Output the [X, Y] coordinate of the center of the cell containing the given text.  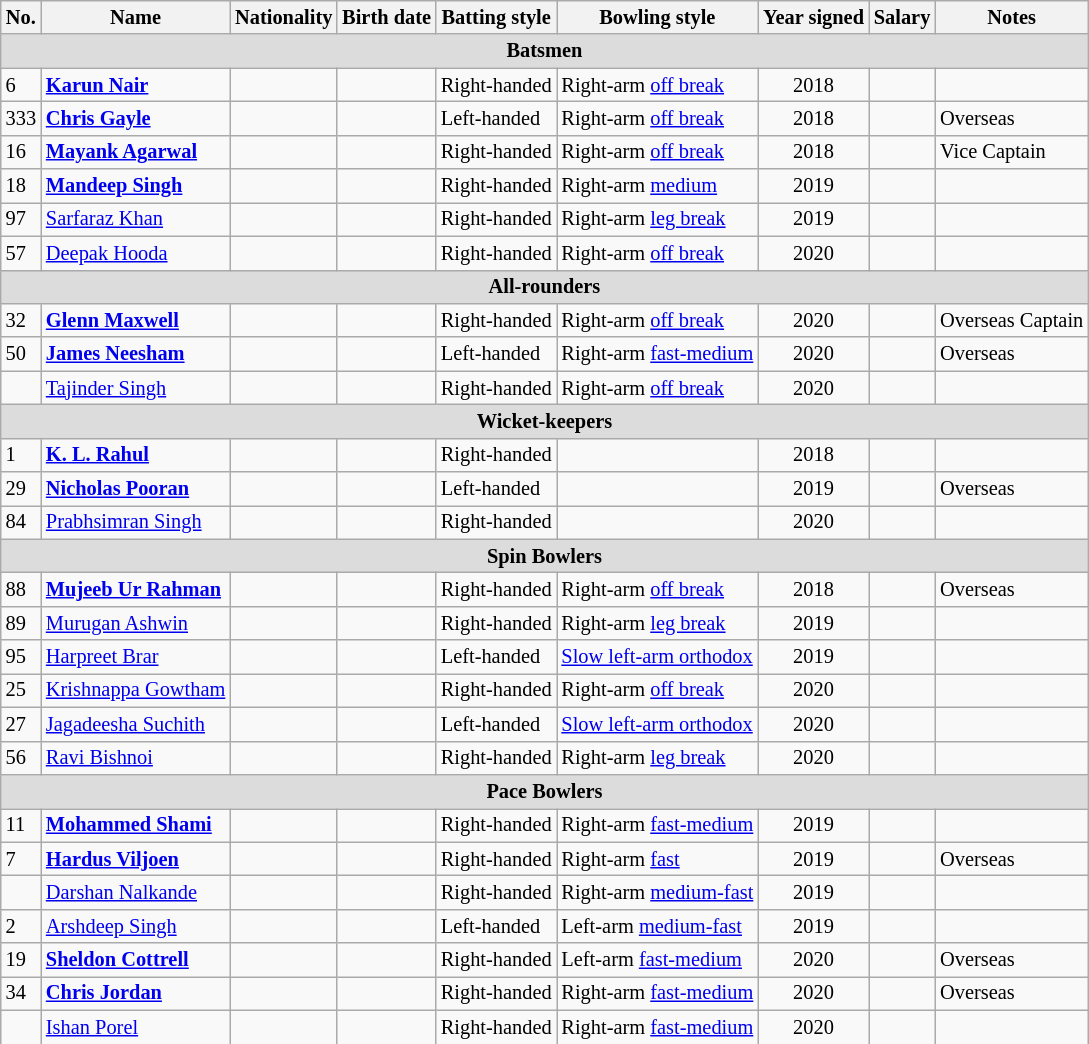
88 [21, 589]
95 [21, 657]
18 [21, 186]
2 [21, 926]
Mayank Agarwal [136, 152]
Harpreet Brar [136, 657]
7 [21, 859]
Ravi Bishnoi [136, 758]
Nicholas Pooran [136, 489]
11 [21, 825]
Mujeeb Ur Rahman [136, 589]
Sarfaraz Khan [136, 219]
Right-arm medium-fast [657, 892]
K. L. Rahul [136, 455]
Glenn Maxwell [136, 320]
No. [21, 17]
Year signed [814, 17]
16 [21, 152]
Mohammed Shami [136, 825]
Wicket-keepers [544, 421]
Left-arm fast-medium [657, 960]
19 [21, 960]
Tajinder Singh [136, 388]
Mandeep Singh [136, 186]
25 [21, 690]
Name [136, 17]
Spin Bowlers [544, 556]
34 [21, 993]
Karun Nair [136, 85]
84 [21, 522]
Deepak Hooda [136, 253]
6 [21, 85]
50 [21, 354]
Chris Gayle [136, 118]
Prabhsimran Singh [136, 522]
Right-arm medium [657, 186]
Arshdeep Singh [136, 926]
Pace Bowlers [544, 791]
Overseas Captain [1012, 320]
Left-arm medium-fast [657, 926]
97 [21, 219]
Notes [1012, 17]
Krishnappa Gowtham [136, 690]
Bowling style [657, 17]
Nationality [284, 17]
Batsmen [544, 51]
333 [21, 118]
Batting style [496, 17]
Sheldon Cottrell [136, 960]
Birth date [386, 17]
Jagadeesha Suchith [136, 724]
57 [21, 253]
All-rounders [544, 287]
Right-arm fast [657, 859]
James Neesham [136, 354]
Chris Jordan [136, 993]
56 [21, 758]
Ishan Porel [136, 1027]
Darshan Nalkande [136, 892]
Murugan Ashwin [136, 623]
Salary [902, 17]
1 [21, 455]
89 [21, 623]
29 [21, 489]
Vice Captain [1012, 152]
Hardus Viljoen [136, 859]
32 [21, 320]
27 [21, 724]
